Search for the cell housing the specified text and yield its [X, Y] center coordinate. 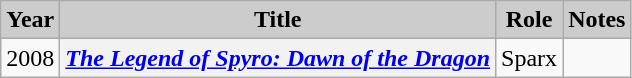
Role [530, 20]
Year [30, 20]
Title [278, 20]
Sparx [530, 58]
The Legend of Spyro: Dawn of the Dragon [278, 58]
2008 [30, 58]
Notes [597, 20]
